Return [X, Y] of the center of cell containing provided text 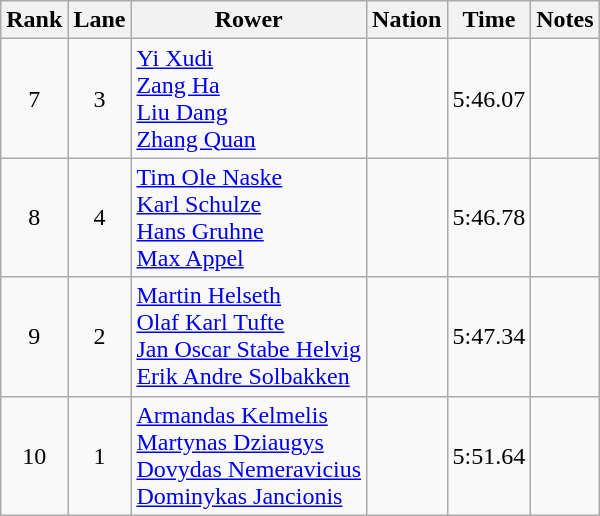
5:46.78 [489, 218]
2 [100, 336]
5:47.34 [489, 336]
Armandas KelmelisMartynas DziaugysDovydas NemeraviciusDominykas Jancionis [249, 456]
7 [34, 98]
9 [34, 336]
Rank [34, 20]
5:46.07 [489, 98]
4 [100, 218]
Martin HelsethOlaf Karl TufteJan Oscar Stabe HelvigErik Andre Solbakken [249, 336]
Time [489, 20]
Nation [407, 20]
1 [100, 456]
Yi XudiZang HaLiu DangZhang Quan [249, 98]
Rower [249, 20]
8 [34, 218]
Notes [565, 20]
Tim Ole NaskeKarl SchulzeHans GruhneMax Appel [249, 218]
Lane [100, 20]
3 [100, 98]
10 [34, 456]
5:51.64 [489, 456]
